Capture the cell that displays the provided text and extract its (X, Y) central coordinate. 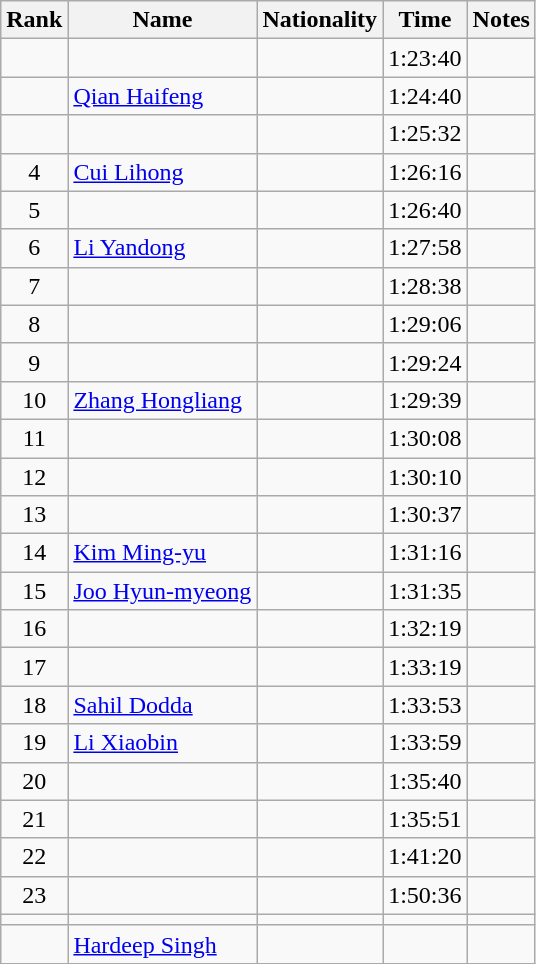
13 (34, 515)
21 (34, 819)
1:41:20 (425, 857)
Joo Hyun-myeong (162, 591)
1:30:08 (425, 438)
1:35:51 (425, 819)
20 (34, 781)
1:23:40 (425, 58)
1:30:10 (425, 477)
1:33:53 (425, 705)
1:26:16 (425, 172)
1:28:38 (425, 286)
11 (34, 438)
8 (34, 324)
Zhang Hongliang (162, 400)
7 (34, 286)
1:31:35 (425, 591)
Nationality (320, 20)
1:27:58 (425, 248)
1:32:19 (425, 629)
1:50:36 (425, 895)
Time (425, 20)
19 (34, 743)
1:29:06 (425, 324)
1:29:24 (425, 362)
16 (34, 629)
Kim Ming-yu (162, 553)
1:25:32 (425, 134)
1:24:40 (425, 96)
15 (34, 591)
10 (34, 400)
1:29:39 (425, 400)
1:35:40 (425, 781)
1:33:19 (425, 667)
Hardeep Singh (162, 944)
5 (34, 210)
12 (34, 477)
17 (34, 667)
9 (34, 362)
Qian Haifeng (162, 96)
6 (34, 248)
22 (34, 857)
1:31:16 (425, 553)
14 (34, 553)
1:30:37 (425, 515)
Li Yandong (162, 248)
Cui Lihong (162, 172)
1:26:40 (425, 210)
1:33:59 (425, 743)
Sahil Dodda (162, 705)
18 (34, 705)
4 (34, 172)
Name (162, 20)
23 (34, 895)
Notes (501, 20)
Li Xiaobin (162, 743)
Rank (34, 20)
